Extract the [x, y] coordinate from the center of the cell holding the provided text.  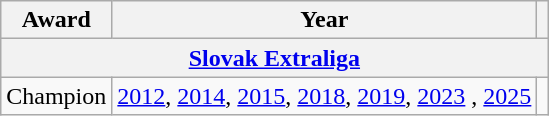
Champion [56, 96]
2012, 2014, 2015, 2018, 2019, 2023 , 2025 [324, 96]
Year [324, 20]
Slovak Extraliga [274, 58]
Award [56, 20]
